Output the [X, Y] coordinate of the center of the cell containing the given text.  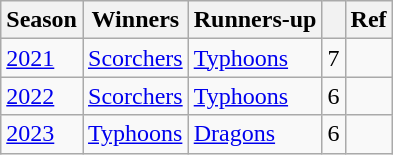
7 [334, 58]
2023 [42, 134]
Dragons [255, 134]
Ref [368, 20]
2021 [42, 58]
Runners-up [255, 20]
Season [42, 20]
2022 [42, 96]
Winners [135, 20]
